Output the (X, Y) coordinate of the center of the cell containing the given text.  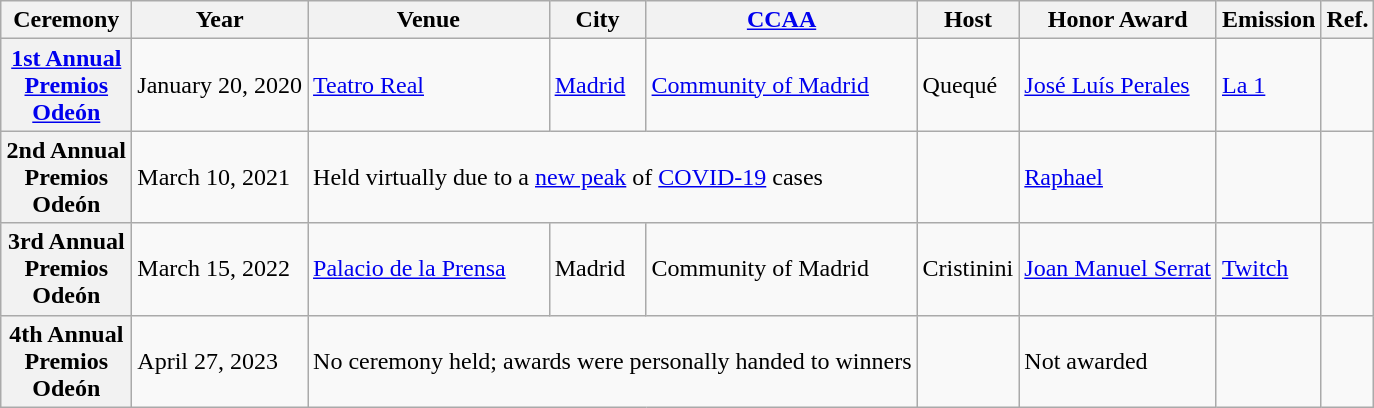
CCAA (782, 20)
Joan Manuel Serrat (1118, 269)
Ceremony (66, 20)
March 15, 2022 (220, 269)
4th Annual Premios Odeón (66, 361)
Emission (1268, 20)
Honor Award (1118, 20)
City (598, 20)
Not awarded (1118, 361)
Ref. (1348, 20)
Held virtually due to a new peak of COVID-19 cases (613, 177)
Year (220, 20)
April 27, 2023 (220, 361)
January 20, 2020 (220, 85)
Twitch (1268, 269)
2nd Annual Premios Odeón (66, 177)
Quequé (968, 85)
3rd Annual Premios Odeón (66, 269)
Raphael (1118, 177)
José Luís Perales (1118, 85)
Teatro Real (429, 85)
Cristinini (968, 269)
Host (968, 20)
Palacio de la Prensa (429, 269)
1st Annual Premios Odeón (66, 85)
No ceremony held; awards were personally handed to winners (613, 361)
Venue (429, 20)
La 1 (1268, 85)
March 10, 2021 (220, 177)
